Pinpoint the cell where the given text exists, returning its [x, y] midpoint coordinate. 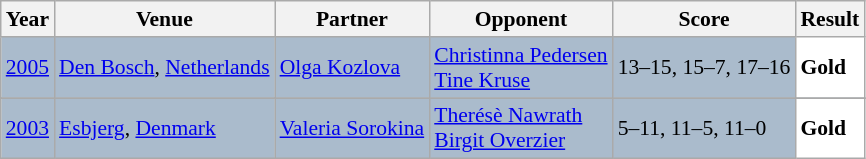
Den Bosch, Netherlands [164, 68]
Partner [352, 19]
Venue [164, 19]
2003 [28, 128]
Result [830, 19]
13–15, 15–7, 17–16 [704, 68]
2005 [28, 68]
Valeria Sorokina [352, 128]
Score [704, 19]
Therésè Nawrath Birgit Overzier [520, 128]
5–11, 11–5, 11–0 [704, 128]
Esbjerg, Denmark [164, 128]
Year [28, 19]
Opponent [520, 19]
Christinna Pedersen Tine Kruse [520, 68]
Olga Kozlova [352, 68]
